Pinpoint the cell where the given text exists, returning its [X, Y] midpoint coordinate. 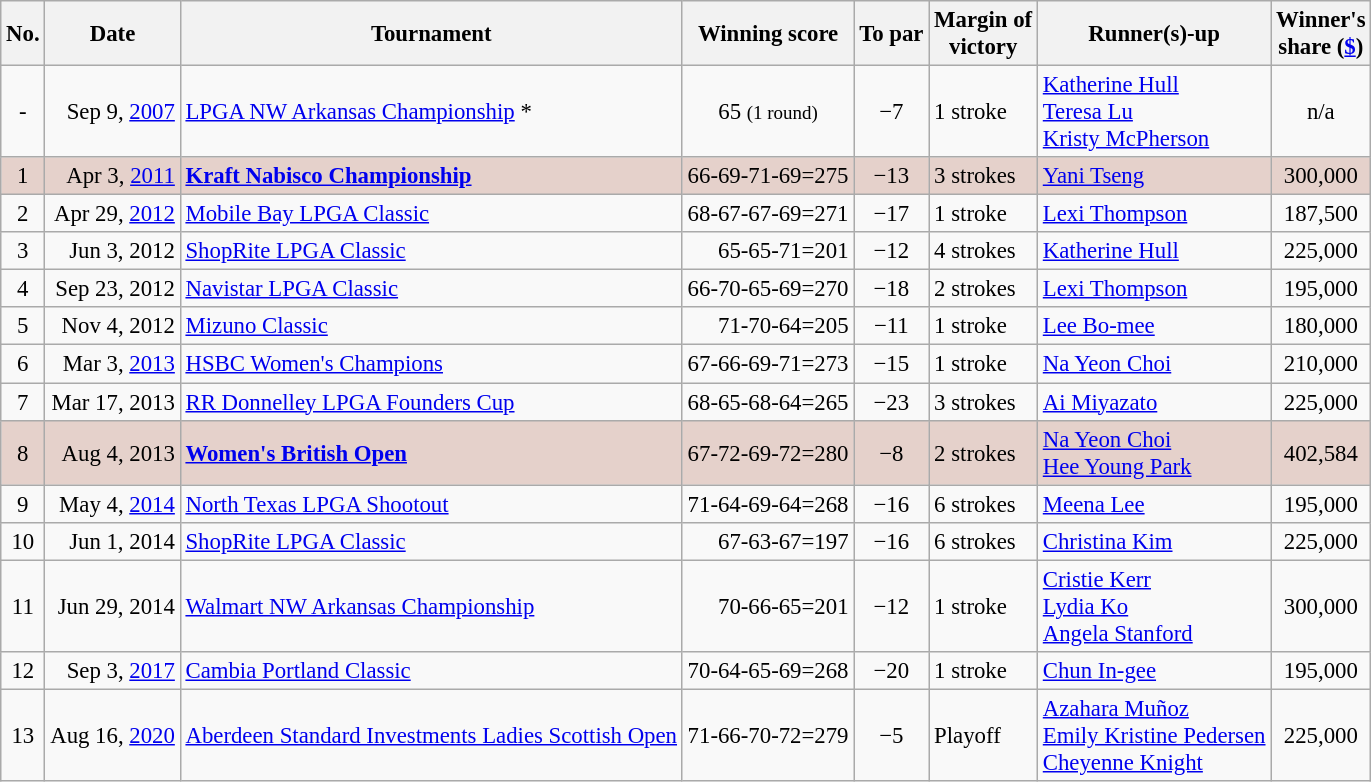
Aug 4, 2013 [112, 452]
Cambia Portland Classic [431, 671]
Kraft Nabisco Championship [431, 176]
67-66-69-71=273 [768, 364]
Katherine Hull [1154, 251]
Cristie Kerr Lydia Ko Angela Stanford [1154, 606]
Ai Miyazato [1154, 402]
−15 [892, 364]
11 [23, 606]
- [23, 112]
HSBC Women's Champions [431, 364]
Yani Tseng [1154, 176]
−8 [892, 452]
66-69-71-69=275 [768, 176]
402,584 [1321, 452]
Margin ofvictory [984, 34]
65-65-71=201 [768, 251]
Sep 3, 2017 [112, 671]
4 [23, 289]
Mizuno Classic [431, 327]
Na Yeon Choi Hee Young Park [1154, 452]
13 [23, 735]
9 [23, 504]
6 [23, 364]
No. [23, 34]
Apr 29, 2012 [112, 214]
67-72-69-72=280 [768, 452]
71-64-69-64=268 [768, 504]
3 [23, 251]
Tournament [431, 34]
−13 [892, 176]
Nov 4, 2012 [112, 327]
Mar 17, 2013 [112, 402]
Winner'sshare ($) [1321, 34]
Sep 9, 2007 [112, 112]
12 [23, 671]
Chun In-gee [1154, 671]
Azahara Muñoz Emily Kristine Pedersen Cheyenne Knight [1154, 735]
8 [23, 452]
210,000 [1321, 364]
−7 [892, 112]
Mobile Bay LPGA Classic [431, 214]
n/a [1321, 112]
70-64-65-69=268 [768, 671]
180,000 [1321, 327]
1 [23, 176]
Aug 16, 2020 [112, 735]
71-70-64=205 [768, 327]
2 [23, 214]
Mar 3, 2013 [112, 364]
To par [892, 34]
Jun 1, 2014 [112, 541]
Playoff [984, 735]
5 [23, 327]
Navistar LPGA Classic [431, 289]
−23 [892, 402]
67-63-67=197 [768, 541]
10 [23, 541]
Walmart NW Arkansas Championship [431, 606]
Date [112, 34]
−11 [892, 327]
4 strokes [984, 251]
Aberdeen Standard Investments Ladies Scottish Open [431, 735]
Meena Lee [1154, 504]
−5 [892, 735]
Jun 29, 2014 [112, 606]
Sep 23, 2012 [112, 289]
May 4, 2014 [112, 504]
Jun 3, 2012 [112, 251]
187,500 [1321, 214]
Lee Bo-mee [1154, 327]
Christina Kim [1154, 541]
Katherine Hull Teresa Lu Kristy McPherson [1154, 112]
68-67-67-69=271 [768, 214]
70-66-65=201 [768, 606]
68-65-68-64=265 [768, 402]
7 [23, 402]
LPGA NW Arkansas Championship * [431, 112]
65 (1 round) [768, 112]
−18 [892, 289]
Runner(s)-up [1154, 34]
66-70-65-69=270 [768, 289]
−17 [892, 214]
Apr 3, 2011 [112, 176]
71-66-70-72=279 [768, 735]
RR Donnelley LPGA Founders Cup [431, 402]
−20 [892, 671]
Na Yeon Choi [1154, 364]
Winning score [768, 34]
North Texas LPGA Shootout [431, 504]
Women's British Open [431, 452]
